Pinpoint the cell where the given text exists, returning its (X, Y) midpoint coordinate. 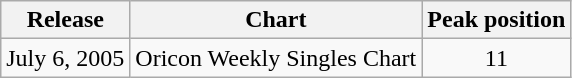
July 6, 2005 (66, 58)
Peak position (496, 20)
Release (66, 20)
Oricon Weekly Singles Chart (276, 58)
11 (496, 58)
Chart (276, 20)
